Output the [X, Y] coordinate of the center of the cell containing the given text.  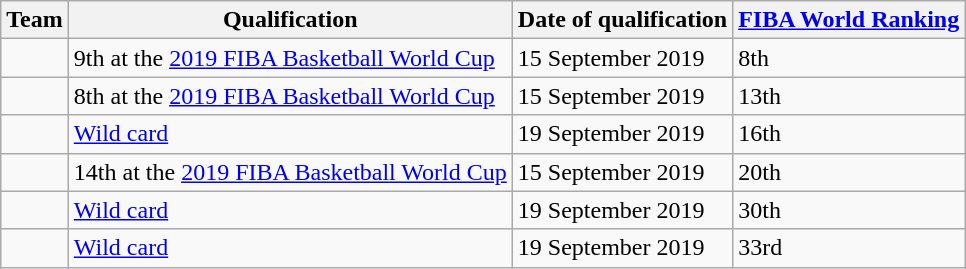
8th [849, 58]
Qualification [290, 20]
20th [849, 172]
8th at the 2019 FIBA Basketball World Cup [290, 96]
16th [849, 134]
14th at the 2019 FIBA Basketball World Cup [290, 172]
9th at the 2019 FIBA Basketball World Cup [290, 58]
Date of qualification [622, 20]
33rd [849, 248]
Team [35, 20]
13th [849, 96]
FIBA World Ranking [849, 20]
30th [849, 210]
